Determine the [x, y] coordinate at the center of the cell enclosing the given text.  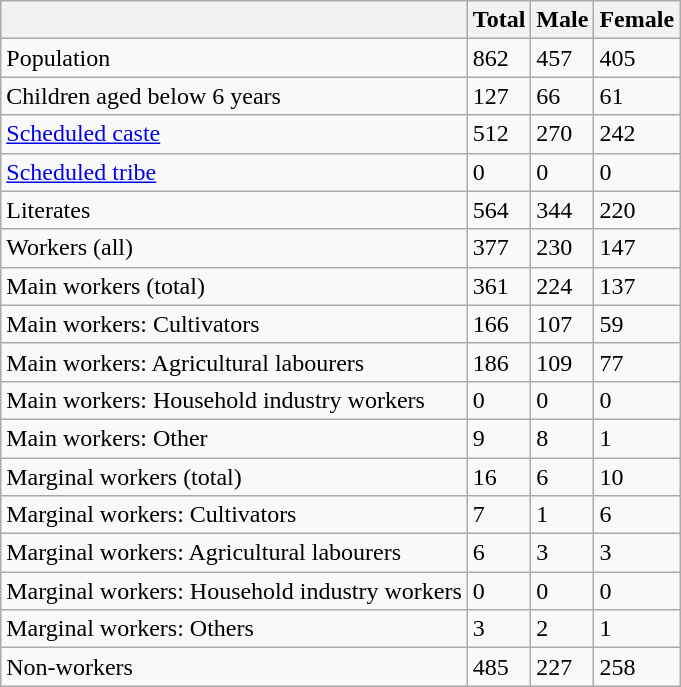
457 [562, 58]
Workers (all) [234, 248]
Female [637, 20]
258 [637, 667]
Marginal workers: Others [234, 629]
7 [499, 515]
405 [637, 58]
Male [562, 20]
564 [499, 210]
147 [637, 248]
Marginal workers: Household industry workers [234, 591]
512 [499, 134]
485 [499, 667]
Main workers: Household industry workers [234, 400]
344 [562, 210]
Main workers (total) [234, 286]
107 [562, 324]
59 [637, 324]
Main workers: Cultivators [234, 324]
16 [499, 477]
Literates [234, 210]
242 [637, 134]
137 [637, 286]
230 [562, 248]
166 [499, 324]
9 [499, 438]
Children aged below 6 years [234, 96]
66 [562, 96]
Non-workers [234, 667]
Population [234, 58]
Marginal workers: Cultivators [234, 515]
127 [499, 96]
862 [499, 58]
77 [637, 362]
Scheduled tribe [234, 172]
8 [562, 438]
Scheduled caste [234, 134]
270 [562, 134]
Marginal workers (total) [234, 477]
227 [562, 667]
Marginal workers: Agricultural labourers [234, 553]
220 [637, 210]
2 [562, 629]
61 [637, 96]
109 [562, 362]
Main workers: Other [234, 438]
186 [499, 362]
Total [499, 20]
377 [499, 248]
224 [562, 286]
Main workers: Agricultural labourers [234, 362]
361 [499, 286]
10 [637, 477]
